Scan for the cell matching the given text and deliver its [x, y] coordinate at center. 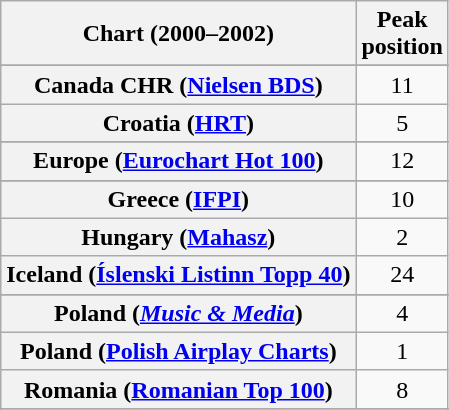
11 [402, 85]
Europe (Eurochart Hot 100) [178, 161]
Canada CHR (Nielsen BDS) [178, 85]
Peakposition [402, 34]
Croatia (HRT) [178, 123]
2 [402, 237]
Romania (Romanian Top 100) [178, 389]
5 [402, 123]
24 [402, 275]
8 [402, 389]
4 [402, 313]
Chart (2000–2002) [178, 34]
Greece (IFPI) [178, 199]
Iceland (Íslenski Listinn Topp 40) [178, 275]
12 [402, 161]
10 [402, 199]
Poland (Polish Airplay Charts) [178, 351]
1 [402, 351]
Hungary (Mahasz) [178, 237]
Poland (Music & Media) [178, 313]
